Return the [x, y] coordinate for the center point of the cell that contains the specified text.  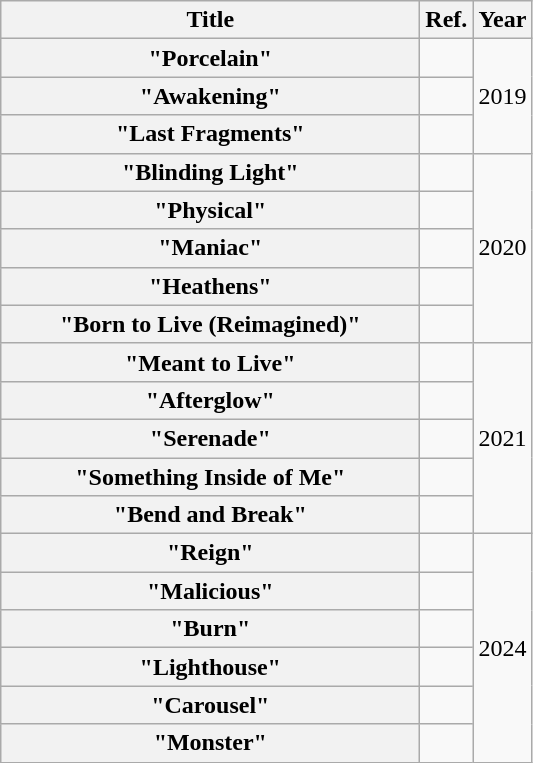
"Something Inside of Me" [210, 477]
"Heathens" [210, 286]
Title [210, 20]
"Physical" [210, 210]
"Lighthouse" [210, 667]
"Porcelain" [210, 58]
"Awakening" [210, 96]
Ref. [446, 20]
"Reign" [210, 553]
2021 [502, 438]
"Monster" [210, 743]
"Malicious" [210, 591]
"Afterglow" [210, 400]
"Carousel" [210, 705]
"Serenade" [210, 438]
"Born to Live (Reimagined)" [210, 324]
"Burn" [210, 629]
"Meant to Live" [210, 362]
"Blinding Light" [210, 172]
"Maniac" [210, 248]
2024 [502, 648]
Year [502, 20]
2019 [502, 96]
"Bend and Break" [210, 515]
"Last Fragments" [210, 134]
2020 [502, 248]
